Provide the (X, Y) coordinate of the cell's center where the given text is located.  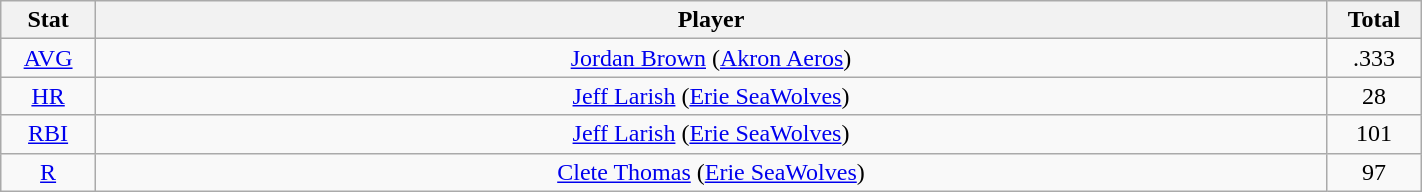
Player (710, 20)
Stat (48, 20)
R (48, 172)
.333 (1374, 58)
101 (1374, 134)
Jordan Brown (Akron Aeros) (710, 58)
28 (1374, 96)
RBI (48, 134)
Total (1374, 20)
97 (1374, 172)
AVG (48, 58)
HR (48, 96)
Clete Thomas (Erie SeaWolves) (710, 172)
